Output the (X, Y) coordinate of the center of the cell containing the given text.  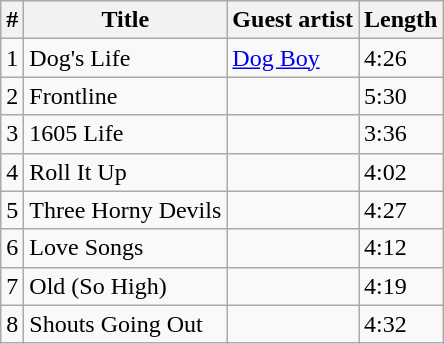
4:02 (401, 172)
1605 Life (126, 134)
Three Horny Devils (126, 210)
3 (12, 134)
5:30 (401, 96)
4:12 (401, 248)
Old (So High) (126, 286)
Length (401, 20)
Dog Boy (293, 58)
Frontline (126, 96)
1 (12, 58)
6 (12, 248)
4 (12, 172)
7 (12, 286)
4:27 (401, 210)
5 (12, 210)
Roll It Up (126, 172)
3:36 (401, 134)
# (12, 20)
Title (126, 20)
Love Songs (126, 248)
Dog's Life (126, 58)
8 (12, 324)
4:19 (401, 286)
4:26 (401, 58)
4:32 (401, 324)
Guest artist (293, 20)
Shouts Going Out (126, 324)
2 (12, 96)
